Return (X, Y) of the center of cell containing provided text 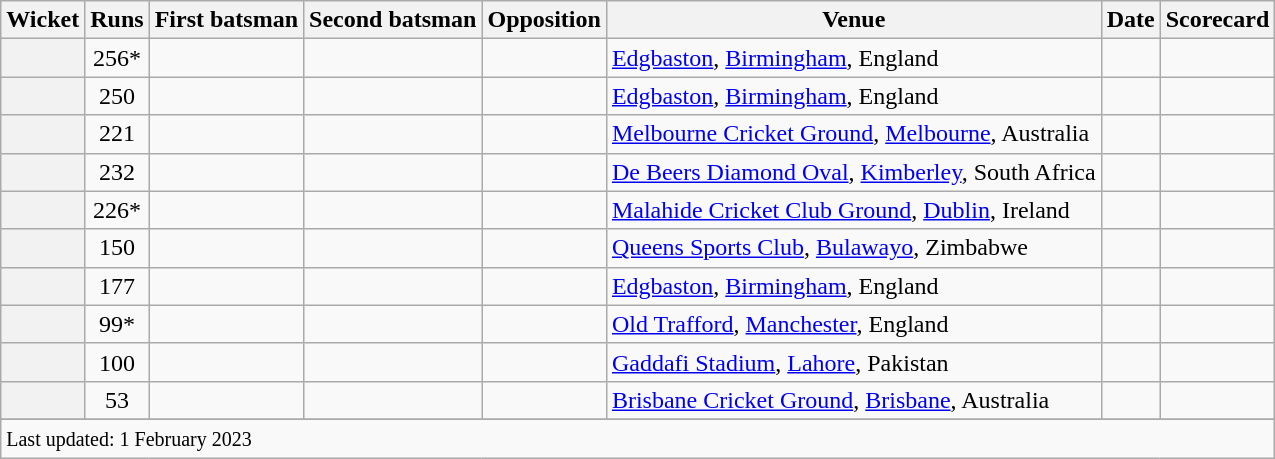
Venue (854, 20)
Date (1130, 20)
177 (117, 286)
100 (117, 362)
Brisbane Cricket Ground, Brisbane, Australia (854, 400)
De Beers Diamond Oval, Kimberley, South Africa (854, 172)
Gaddafi Stadium, Lahore, Pakistan (854, 362)
Malahide Cricket Club Ground, Dublin, Ireland (854, 210)
Wicket (43, 20)
53 (117, 400)
250 (117, 96)
Runs (117, 20)
99* (117, 324)
256* (117, 58)
Opposition (544, 20)
221 (117, 134)
Scorecard (1218, 20)
Last updated: 1 February 2023 (638, 438)
150 (117, 248)
Melbourne Cricket Ground, Melbourne, Australia (854, 134)
226* (117, 210)
Second batsman (393, 20)
Queens Sports Club, Bulawayo, Zimbabwe (854, 248)
First batsman (226, 20)
Old Trafford, Manchester, England (854, 324)
232 (117, 172)
